Capture the cell that displays the provided text and extract its (X, Y) central coordinate. 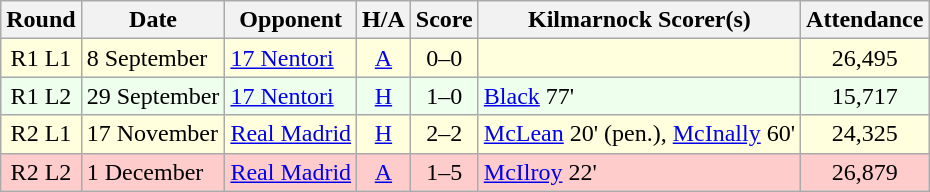
R1 L1 (41, 58)
Attendance (865, 20)
1 December (153, 172)
Kilmarnock Scorer(s) (639, 20)
Date (153, 20)
29 September (153, 96)
R2 L1 (41, 134)
0–0 (444, 58)
24,325 (865, 134)
8 September (153, 58)
R1 L2 (41, 96)
15,717 (865, 96)
R2 L2 (41, 172)
1–5 (444, 172)
26,879 (865, 172)
1–0 (444, 96)
17 November (153, 134)
McLean 20' (pen.), McInally 60' (639, 134)
Opponent (291, 20)
McIlroy 22' (639, 172)
26,495 (865, 58)
Round (41, 20)
H/A (384, 20)
Black 77' (639, 96)
2–2 (444, 134)
Score (444, 20)
